From the cell containing the given text, extract its center point as [x, y] coordinate. 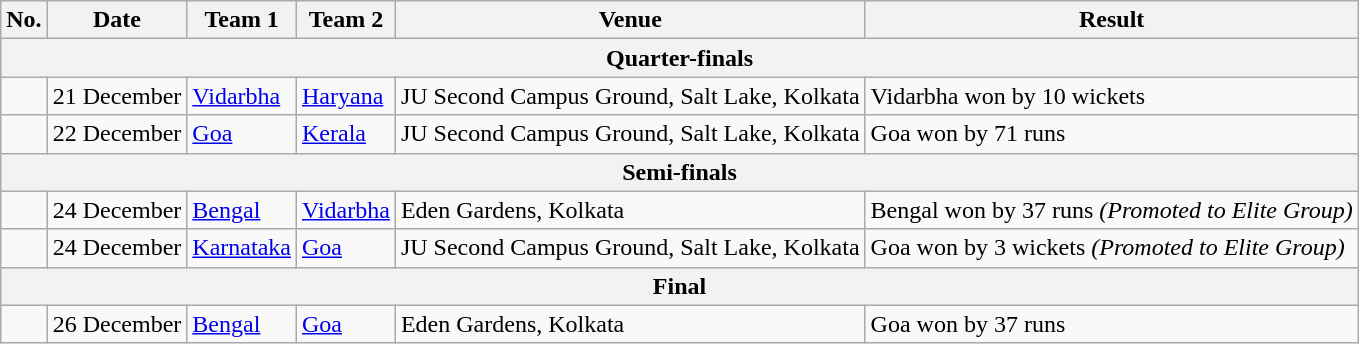
Karnataka [242, 248]
Kerala [346, 134]
26 December [117, 324]
Venue [630, 20]
Vidarbha won by 10 wickets [1112, 96]
Goa won by 71 runs [1112, 134]
Semi-finals [680, 172]
Result [1112, 20]
Team 1 [242, 20]
Date [117, 20]
Team 2 [346, 20]
Haryana [346, 96]
21 December [117, 96]
22 December [117, 134]
No. [24, 20]
Final [680, 286]
Goa won by 3 wickets (Promoted to Elite Group) [1112, 248]
Quarter-finals [680, 58]
Bengal won by 37 runs (Promoted to Elite Group) [1112, 210]
Goa won by 37 runs [1112, 324]
